Return the [x, y] coordinate for the center point of the cell that contains the specified text.  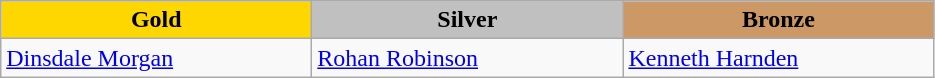
Gold [156, 20]
Kenneth Harnden [778, 58]
Dinsdale Morgan [156, 58]
Silver [468, 20]
Rohan Robinson [468, 58]
Bronze [778, 20]
